Extract the [X, Y] coordinate from the center of the cell holding the provided text.  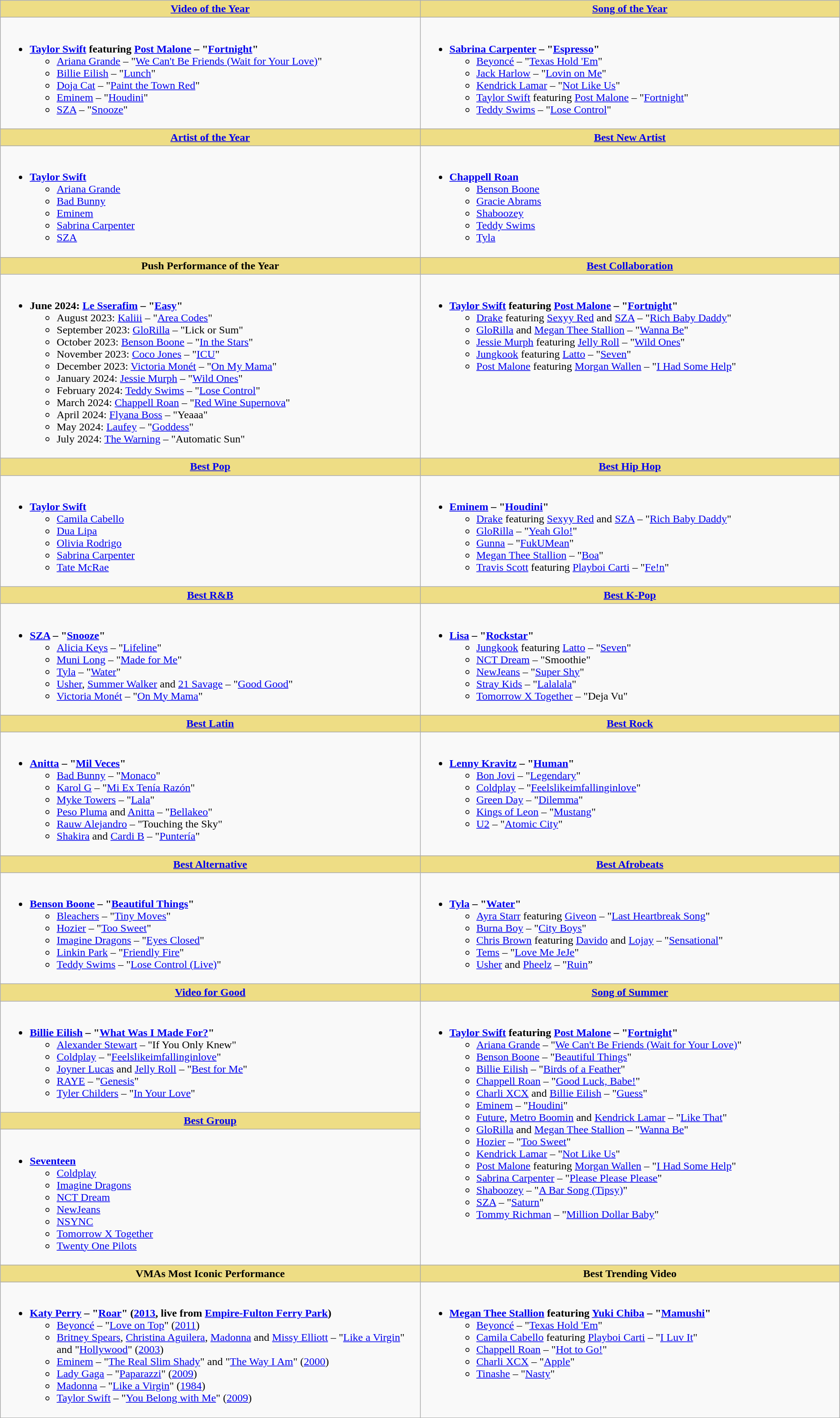
Best New Artist [630, 137]
Best Group [210, 1121]
Song of Summer [630, 993]
Artist of the Year [210, 137]
Best Trending Video [630, 1274]
Video for Good [210, 993]
Best Collaboration [630, 266]
Chappell RoanBenson BooneGracie AbramsShaboozeyTeddy SwimsTyla [630, 201]
Taylor SwiftAriana GrandeBad BunnyEminemSabrina CarpenterSZA [210, 201]
Song of the Year [630, 9]
Video of the Year [210, 9]
Lenny Kravitz – "Human"Bon Jovi – "Legendary"Coldplay – "Feelslikeimfallinginlove"Green Day – "Dilemma"Kings of Leon – "Mustang"U2 – "Atomic City" [630, 793]
Best Rock [630, 723]
Best K-Pop [630, 595]
Best R&B [210, 595]
Best Alternative [210, 864]
VMAs Most Iconic Performance [210, 1274]
SeventeenColdplayImagine DragonsNCT DreamNewJeansNSYNCTomorrow X TogetherTwenty One Pilots [210, 1197]
Best Afrobeats [630, 864]
Best Latin [210, 723]
Best Hip Hop [630, 467]
Best Pop [210, 467]
Lisa – "Rockstar"Jungkook featuring Latto – "Seven"NCT Dream – "Smoothie"NewJeans – "Super Shy"Stray Kids – "Lalalala"Tomorrow X Together – "Deja Vu" [630, 659]
Taylor SwiftCamila CabelloDua LipaOlivia RodrigoSabrina CarpenterTate McRae [210, 531]
Push Performance of the Year [210, 266]
